Search for the cell housing the specified text and yield its (X, Y) center coordinate. 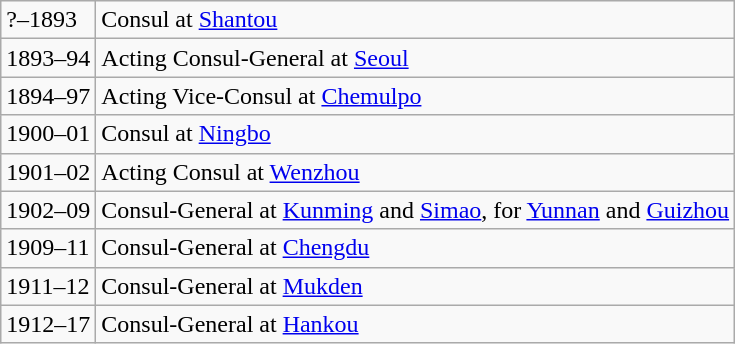
1911–12 (48, 286)
Acting Consul-General at Seoul (416, 58)
Consul at Ningbo (416, 134)
1902–09 (48, 210)
Acting Vice-Consul at Chemulpo (416, 96)
1909–11 (48, 248)
1893–94 (48, 58)
Acting Consul at Wenzhou (416, 172)
Consul-General at Kunming and Simao, for Yunnan and Guizhou (416, 210)
?–1893 (48, 20)
1912–17 (48, 324)
1894–97 (48, 96)
Consul-General at Hankou (416, 324)
1901–02 (48, 172)
Consul at Shantou (416, 20)
1900–01 (48, 134)
Consul-General at Mukden (416, 286)
Consul-General at Chengdu (416, 248)
